Identify which cell holds the provided text, then report its [x, y] central coordinate. 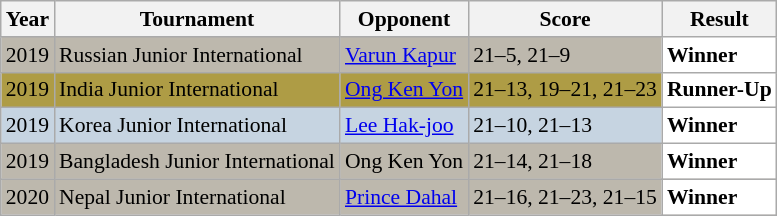
21–14, 21–18 [565, 162]
Prince Dahal [404, 197]
Bangladesh Junior International [197, 162]
Opponent [404, 19]
Nepal Junior International [197, 197]
Result [720, 19]
India Junior International [197, 90]
21–10, 21–13 [565, 126]
Score [565, 19]
Korea Junior International [197, 126]
Lee Hak-joo [404, 126]
2020 [28, 197]
Varun Kapur [404, 55]
Runner-Up [720, 90]
Russian Junior International [197, 55]
Year [28, 19]
21–13, 19–21, 21–23 [565, 90]
21–5, 21–9 [565, 55]
21–16, 21–23, 21–15 [565, 197]
Tournament [197, 19]
